Pinpoint the cell where the given text exists, returning its (x, y) midpoint coordinate. 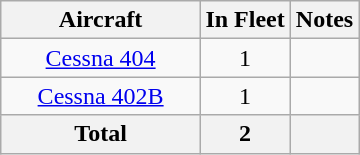
2 (245, 134)
Cessna 404 (100, 58)
In Fleet (245, 20)
Aircraft (100, 20)
Cessna 402B (100, 96)
Notes (324, 20)
Total (100, 134)
